Provide the [x, y] coordinate of the cell's center where the given text is located.  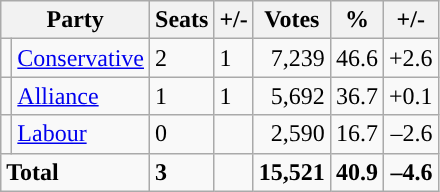
5,692 [292, 96]
–4.6 [410, 172]
36.7 [356, 96]
Labour [81, 134]
2,590 [292, 134]
Alliance [81, 96]
+2.6 [410, 58]
% [356, 20]
Party [76, 20]
46.6 [356, 58]
3 [182, 172]
0 [182, 134]
16.7 [356, 134]
Seats [182, 20]
15,521 [292, 172]
7,239 [292, 58]
Conservative [81, 58]
Total [76, 172]
–2.6 [410, 134]
2 [182, 58]
40.9 [356, 172]
+0.1 [410, 96]
Votes [292, 20]
